Output the [X, Y] coordinate of the center of the cell containing the given text.  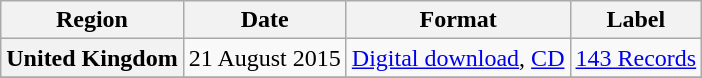
Format [458, 20]
143 Records [636, 58]
Date [264, 20]
United Kingdom [92, 58]
Label [636, 20]
Region [92, 20]
21 August 2015 [264, 58]
Digital download, CD [458, 58]
